Detect which cell encompasses the target text, then output its [X, Y] center coordinate. 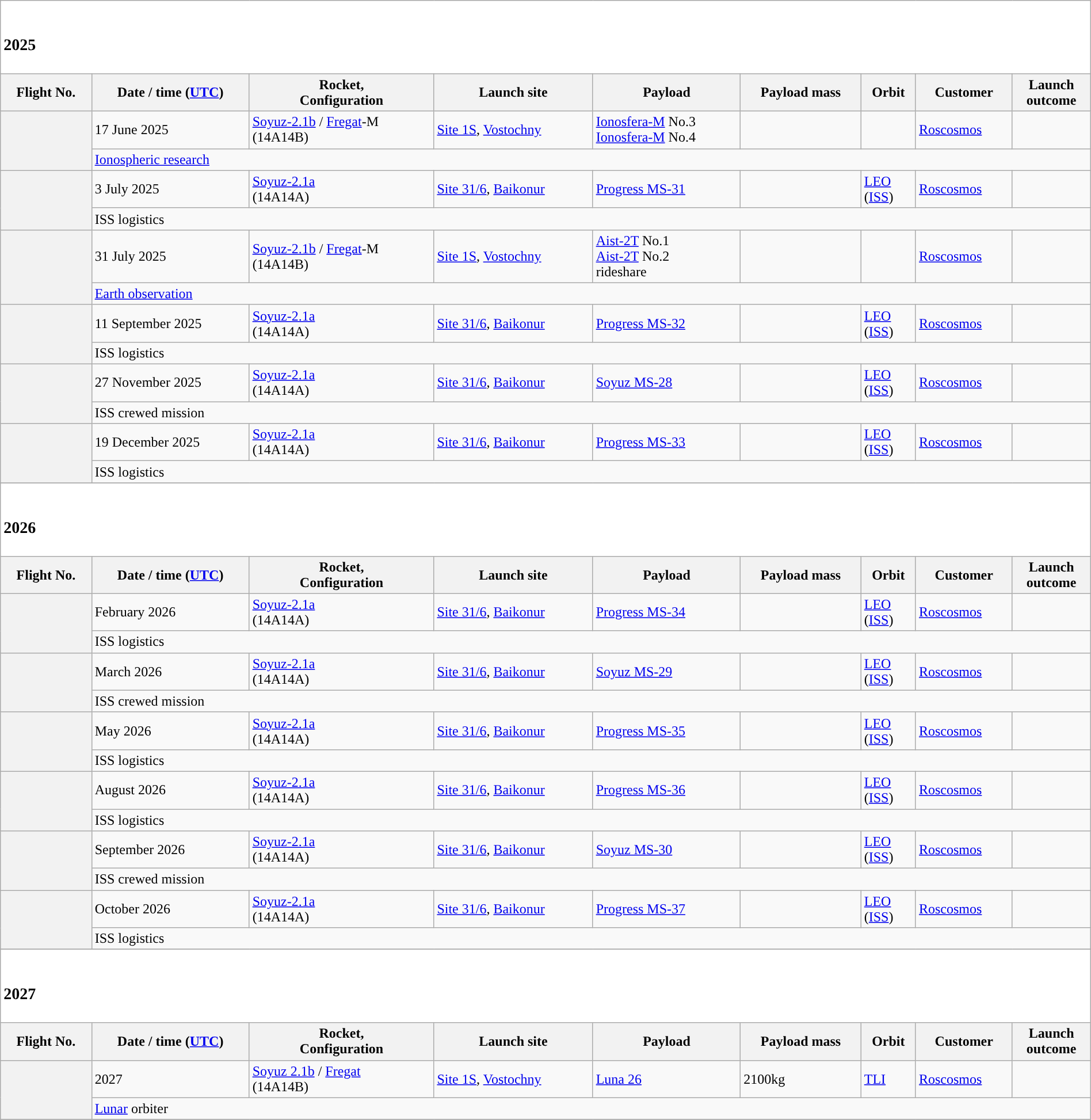
3 July 2025 [170, 189]
Progress MS-31 [666, 189]
2025 [545, 37]
February 2026 [170, 612]
2026 [545, 519]
May 2026 [170, 731]
Progress MS-37 [666, 909]
Progress MS-32 [666, 323]
19 December 2025 [170, 442]
Earth observation [591, 294]
Lunar orbiter [591, 1108]
Soyuz MS-30 [666, 849]
Progress MS-33 [666, 442]
Luna 26 [666, 1079]
August 2026 [170, 790]
11 September 2025 [170, 323]
Soyuz MS-28 [666, 383]
Progress MS-34 [666, 612]
March 2026 [170, 671]
Soyuz MS-29 [666, 671]
27 November 2025 [170, 383]
Soyuz 2.1b / Fregat(14A14B) [342, 1079]
17 June 2025 [170, 130]
Progress MS-35 [666, 731]
2100kg [801, 1079]
Aist-2T No.1Aist-2T No.2rideshare [666, 256]
October 2026 [170, 909]
Ionospheric research [591, 159]
September 2026 [170, 849]
31 July 2025 [170, 256]
TLI [888, 1079]
Progress MS-36 [666, 790]
Ionosfera-M No.3Ionosfera-M No.4 [666, 130]
